Return [X, Y] of the center of cell containing provided text 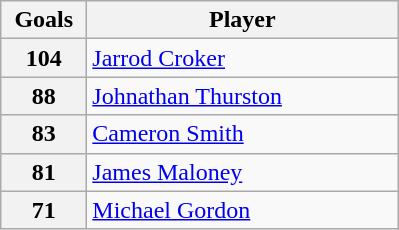
Michael Gordon [242, 210]
Jarrod Croker [242, 58]
71 [44, 210]
88 [44, 96]
Player [242, 20]
Cameron Smith [242, 134]
83 [44, 134]
104 [44, 58]
James Maloney [242, 172]
81 [44, 172]
Johnathan Thurston [242, 96]
Goals [44, 20]
